Provide the [x, y] coordinate of the cell's center where the given text is located.  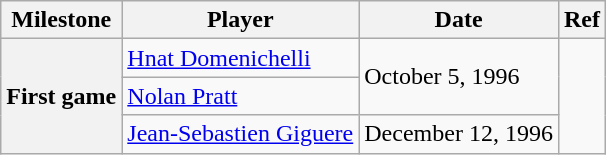
Jean-Sebastien Giguere [240, 134]
Hnat Domenichelli [240, 58]
December 12, 1996 [459, 134]
October 5, 1996 [459, 77]
Milestone [62, 20]
First game [62, 96]
Nolan Pratt [240, 96]
Date [459, 20]
Player [240, 20]
Ref [582, 20]
